From the cell containing the given text, extract its center point as (X, Y) coordinate. 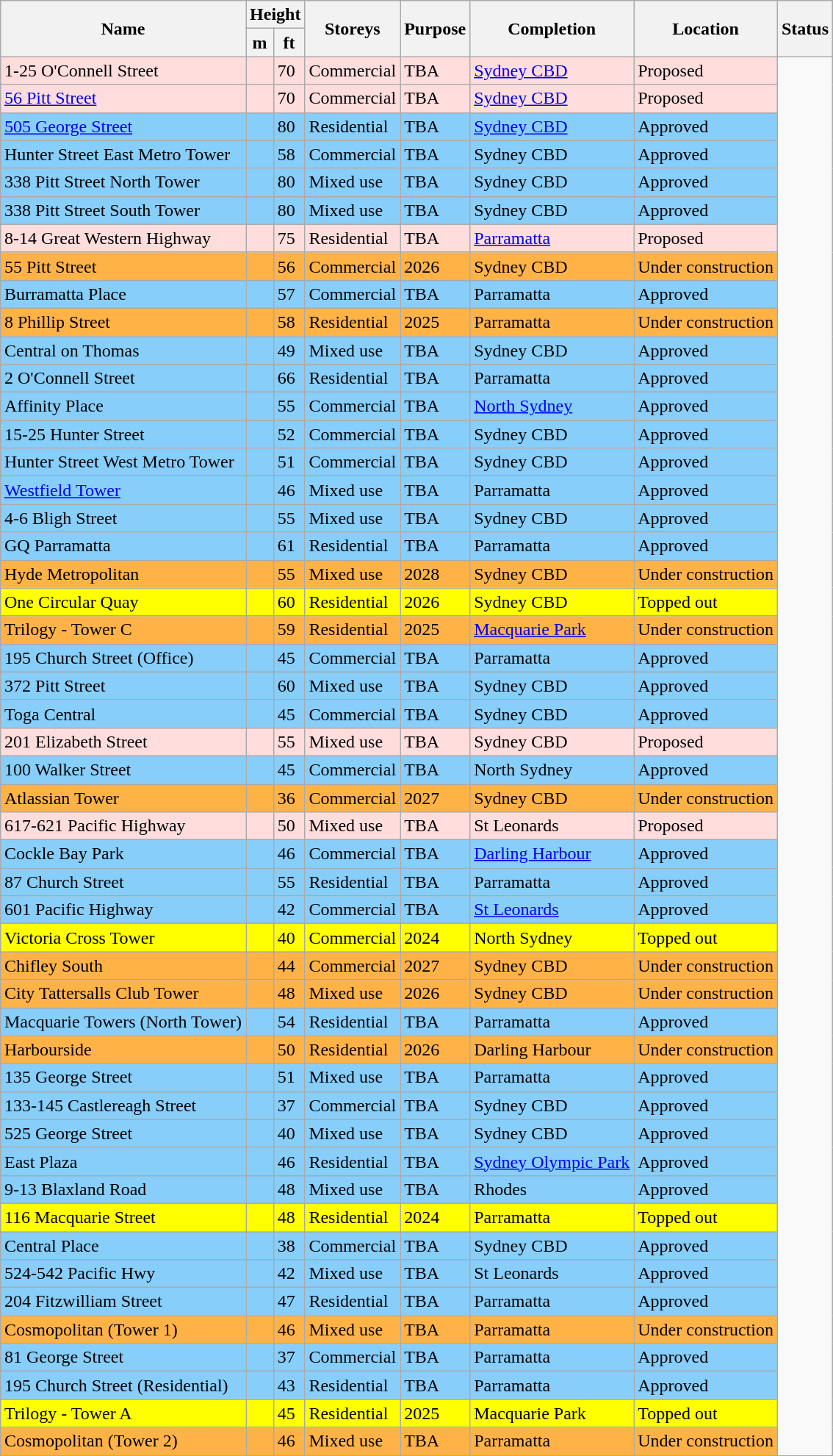
Hunter Street East Metro Tower (123, 154)
57 (289, 294)
Height (275, 15)
338 Pitt Street South Tower (123, 210)
47 (289, 1302)
Sydney Olympic Park (552, 1161)
Westfield Tower (123, 490)
Atlassian Tower (123, 797)
59 (289, 630)
Hunter Street West Metro Tower (123, 462)
Toga Central (123, 714)
9-13 Blaxland Road (123, 1189)
Central on Thomas (123, 351)
City Tattersalls Club Tower (123, 994)
524-542 Pacific Hwy (123, 1274)
Location (706, 29)
116 Macquarie Street (123, 1217)
Trilogy - Tower A (123, 1413)
Rhodes (552, 1189)
52 (289, 434)
Storeys (353, 29)
43 (289, 1385)
87 Church Street (123, 882)
Completion (552, 29)
m (260, 43)
Victoria Cross Tower (123, 938)
One Circular Quay (123, 602)
Cosmopolitan (Tower 2) (123, 1441)
75 (289, 238)
195 Church Street (Office) (123, 658)
Purpose (435, 29)
Cockle Bay Park (123, 854)
Macquarie Towers (North Tower) (123, 1022)
Chifley South (123, 966)
1-25 O'Connell Street (123, 71)
61 (289, 546)
56 Pitt Street (123, 98)
15-25 Hunter Street (123, 434)
8 Phillip Street (123, 322)
Burramatta Place (123, 294)
Status (805, 29)
133-145 Castlereagh Street (123, 1105)
617-621 Pacific Highway (123, 826)
49 (289, 351)
Affinity Place (123, 406)
8-14 Great Western Highway (123, 238)
66 (289, 379)
601 Pacific Highway (123, 910)
Harbourside (123, 1050)
372 Pitt Street (123, 686)
Cosmopolitan (Tower 1) (123, 1330)
525 George Street (123, 1133)
East Plaza (123, 1161)
195 Church Street (Residential) (123, 1385)
38 (289, 1246)
56 (289, 266)
ft (289, 43)
Hyde Metropolitan (123, 574)
201 Elizabeth Street (123, 742)
GQ Parramatta (123, 546)
81 George Street (123, 1358)
Trilogy - Tower C (123, 630)
4-6 Bligh Street (123, 518)
204 Fitzwilliam Street (123, 1302)
135 George Street (123, 1077)
338 Pitt Street North Tower (123, 182)
Name (123, 29)
2028 (435, 574)
36 (289, 797)
100 Walker Street (123, 770)
505 George Street (123, 126)
Central Place (123, 1246)
55 Pitt Street (123, 266)
2 O'Connell Street (123, 379)
44 (289, 966)
54 (289, 1022)
